Output the (X, Y) coordinate of the center of the cell containing the given text.  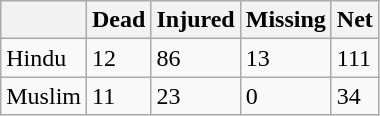
Injured (196, 20)
11 (119, 96)
86 (196, 58)
Dead (119, 20)
Missing (286, 20)
Muslim (44, 96)
Net (354, 20)
13 (286, 58)
111 (354, 58)
12 (119, 58)
0 (286, 96)
Hindu (44, 58)
34 (354, 96)
23 (196, 96)
